Extract the [X, Y] coordinate from the center of the cell holding the provided text.  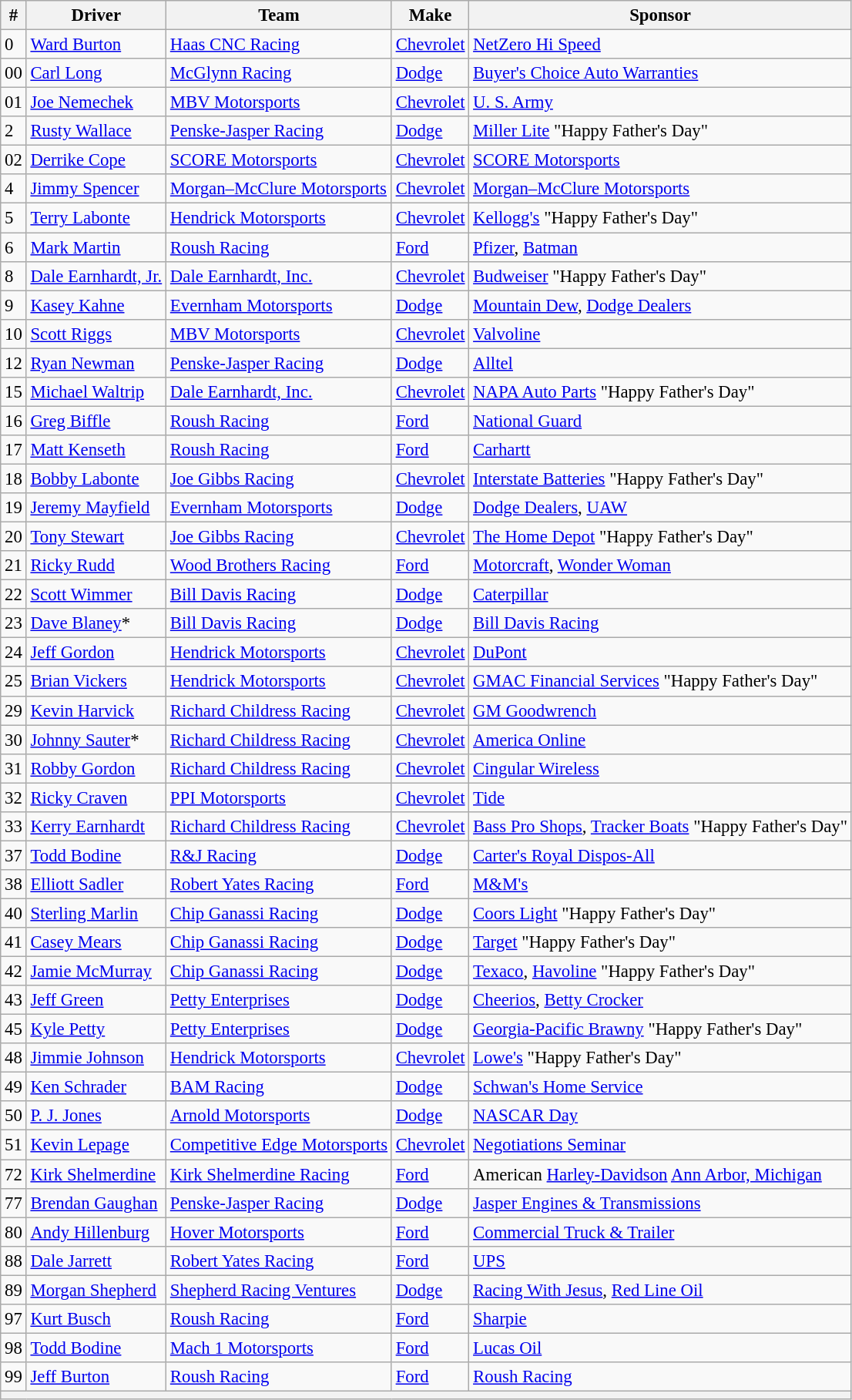
McGlynn Racing [279, 73]
American Harley-Davidson Ann Arbor, Michigan [661, 1174]
Kyle Petty [96, 1029]
Bass Pro Shops, Tracker Boats "Happy Father's Day" [661, 827]
Arnold Motorsports [279, 1116]
Shepherd Racing Ventures [279, 1290]
America Online [661, 740]
Tony Stewart [96, 537]
Georgia-Pacific Brawny "Happy Father's Day" [661, 1029]
29 [14, 710]
22 [14, 595]
Coors Light "Happy Father's Day" [661, 913]
19 [14, 508]
Jeff Green [96, 1000]
U. S. Army [661, 102]
R&J Racing [279, 855]
BAM Racing [279, 1087]
18 [14, 478]
Pfizer, Batman [661, 247]
37 [14, 855]
M&M's [661, 885]
49 [14, 1087]
Mach 1 Motorsports [279, 1348]
UPS [661, 1261]
12 [14, 363]
00 [14, 73]
Carter's Royal Dispos-All [661, 855]
24 [14, 653]
Buyer's Choice Auto Warranties [661, 73]
NAPA Auto Parts "Happy Father's Day" [661, 392]
Johnny Sauter* [96, 740]
38 [14, 885]
Driver [96, 15]
72 [14, 1174]
41 [14, 942]
0 [14, 45]
Morgan Shepherd [96, 1290]
DuPont [661, 653]
Derrike Cope [96, 160]
Tide [661, 797]
50 [14, 1116]
40 [14, 913]
The Home Depot "Happy Father's Day" [661, 537]
Jeff Burton [96, 1377]
4 [14, 189]
02 [14, 160]
33 [14, 827]
Rusty Wallace [96, 131]
80 [14, 1232]
10 [14, 334]
Carhartt [661, 450]
Competitive Edge Motorsports [279, 1145]
Robby Gordon [96, 768]
89 [14, 1290]
Dale Jarrett [96, 1261]
Michael Waltrip [96, 392]
Kirk Shelmerdine Racing [279, 1174]
Brian Vickers [96, 682]
Team [279, 15]
Jasper Engines & Transmissions [661, 1203]
Bobby Labonte [96, 478]
98 [14, 1348]
Jimmy Spencer [96, 189]
6 [14, 247]
Schwan's Home Service [661, 1087]
88 [14, 1261]
Jeremy Mayfield [96, 508]
25 [14, 682]
43 [14, 1000]
Sharpie [661, 1319]
Kevin Lepage [96, 1145]
Matt Kenseth [96, 450]
30 [14, 740]
32 [14, 797]
Ricky Rudd [96, 566]
Cheerios, Betty Crocker [661, 1000]
Ricky Craven [96, 797]
51 [14, 1145]
21 [14, 566]
16 [14, 421]
Kurt Busch [96, 1319]
Racing With Jesus, Red Line Oil [661, 1290]
5 [14, 218]
20 [14, 537]
Interstate Batteries "Happy Father's Day" [661, 478]
Dave Blaney* [96, 623]
9 [14, 305]
99 [14, 1377]
Cingular Wireless [661, 768]
97 [14, 1319]
P. J. Jones [96, 1116]
31 [14, 768]
Sponsor [661, 15]
Ken Schrader [96, 1087]
Kerry Earnhardt [96, 827]
Andy Hillenburg [96, 1232]
Kasey Kahne [96, 305]
Dale Earnhardt, Jr. [96, 276]
PPI Motorsports [279, 797]
# [14, 15]
Lucas Oil [661, 1348]
Mountain Dew, Dodge Dealers [661, 305]
NASCAR Day [661, 1116]
Terry Labonte [96, 218]
Lowe's "Happy Father's Day" [661, 1058]
Kevin Harvick [96, 710]
Casey Mears [96, 942]
Scott Wimmer [96, 595]
Jimmie Johnson [96, 1058]
Make [430, 15]
8 [14, 276]
Budweiser "Happy Father's Day" [661, 276]
42 [14, 972]
01 [14, 102]
Hover Motorsports [279, 1232]
Kirk Shelmerdine [96, 1174]
Sterling Marlin [96, 913]
GM Goodwrench [661, 710]
23 [14, 623]
45 [14, 1029]
17 [14, 450]
2 [14, 131]
National Guard [661, 421]
Dodge Dealers, UAW [661, 508]
Valvoline [661, 334]
Brendan Gaughan [96, 1203]
Wood Brothers Racing [279, 566]
Target "Happy Father's Day" [661, 942]
48 [14, 1058]
Joe Nemechek [96, 102]
Mark Martin [96, 247]
Jeff Gordon [96, 653]
Haas CNC Racing [279, 45]
77 [14, 1203]
Kellogg's "Happy Father's Day" [661, 218]
Commercial Truck & Trailer [661, 1232]
Ward Burton [96, 45]
Negotiations Seminar [661, 1145]
15 [14, 392]
Caterpillar [661, 595]
Carl Long [96, 73]
Alltel [661, 363]
Scott Riggs [96, 334]
Jamie McMurray [96, 972]
Greg Biffle [96, 421]
Miller Lite "Happy Father's Day" [661, 131]
GMAC Financial Services "Happy Father's Day" [661, 682]
NetZero Hi Speed [661, 45]
Motorcraft, Wonder Woman [661, 566]
Texaco, Havoline "Happy Father's Day" [661, 972]
Ryan Newman [96, 363]
Elliott Sadler [96, 885]
